Pinpoint the cell where the given text exists, returning its (x, y) midpoint coordinate. 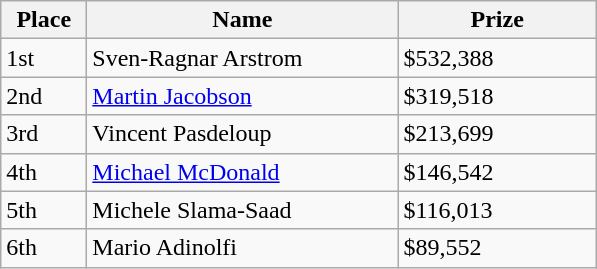
Vincent Pasdeloup (242, 134)
Mario Adinolfi (242, 248)
1st (44, 58)
$532,388 (498, 58)
Sven-Ragnar Arstrom (242, 58)
$146,542 (498, 172)
Prize (498, 20)
Martin Jacobson (242, 96)
6th (44, 248)
$89,552 (498, 248)
Place (44, 20)
5th (44, 210)
Name (242, 20)
Michele Slama-Saad (242, 210)
2nd (44, 96)
3rd (44, 134)
$116,013 (498, 210)
$319,518 (498, 96)
4th (44, 172)
Michael McDonald (242, 172)
$213,699 (498, 134)
